Identify which cell holds the provided text, then report its [x, y] central coordinate. 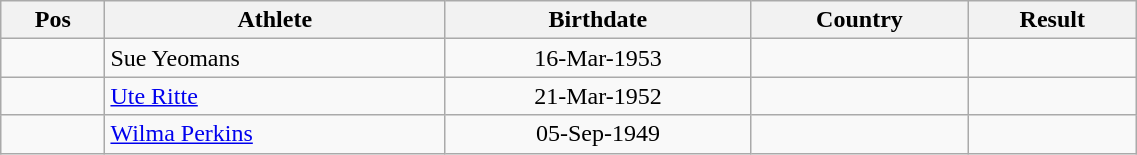
Result [1052, 20]
21-Mar-1952 [598, 96]
Pos [53, 20]
Country [859, 20]
05-Sep-1949 [598, 134]
Sue Yeomans [275, 58]
16-Mar-1953 [598, 58]
Wilma Perkins [275, 134]
Ute Ritte [275, 96]
Athlete [275, 20]
Birthdate [598, 20]
